Extract the (X, Y) coordinate from the center of the cell holding the provided text.  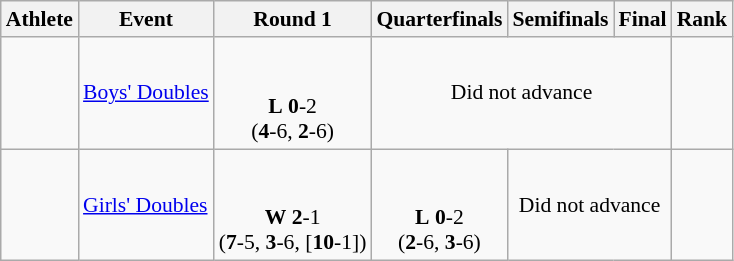
L 0-2 (4-6, 2-6) (293, 93)
Event (146, 19)
Girls' Doubles (146, 205)
W 2-1 (7-5, 3-6, [10-1]) (293, 205)
Semifinals (560, 19)
Quarterfinals (439, 19)
Round 1 (293, 19)
Boys' Doubles (146, 93)
L 0-2 (2-6, 3-6) (439, 205)
Athlete (40, 19)
Final (643, 19)
Rank (702, 19)
